From the cell containing the given text, extract its center point as (X, Y) coordinate. 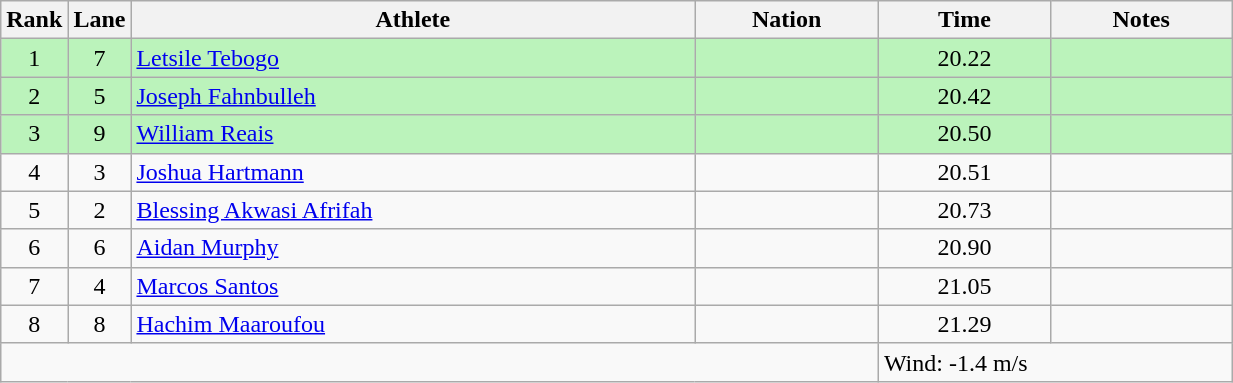
Wind: -1.4 m/s (1054, 362)
20.90 (964, 248)
9 (100, 134)
Marcos Santos (413, 286)
Joshua Hartmann (413, 172)
Notes (1142, 20)
Hachim Maaroufou (413, 324)
Letsile Tebogo (413, 58)
William Reais (413, 134)
20.22 (964, 58)
Nation (787, 20)
Athlete (413, 20)
20.42 (964, 96)
Lane (100, 20)
Aidan Murphy (413, 248)
Blessing Akwasi Afrifah (413, 210)
Joseph Fahnbulleh (413, 96)
20.51 (964, 172)
21.05 (964, 286)
Rank (34, 20)
1 (34, 58)
21.29 (964, 324)
20.73 (964, 210)
20.50 (964, 134)
Time (964, 20)
